Search for the cell housing the specified text and yield its (X, Y) center coordinate. 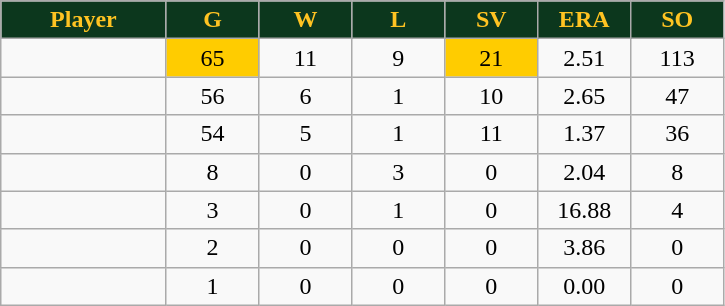
SV (492, 20)
2.65 (584, 96)
4 (678, 210)
21 (492, 58)
3.86 (584, 248)
16.88 (584, 210)
2 (212, 248)
10 (492, 96)
56 (212, 96)
2.04 (584, 172)
2.51 (584, 58)
ERA (584, 20)
L (398, 20)
W (306, 20)
9 (398, 58)
SO (678, 20)
65 (212, 58)
G (212, 20)
113 (678, 58)
1.37 (584, 134)
6 (306, 96)
0.00 (584, 286)
5 (306, 134)
54 (212, 134)
47 (678, 96)
36 (678, 134)
Player (84, 20)
